Return [X, Y] of the center of cell containing provided text 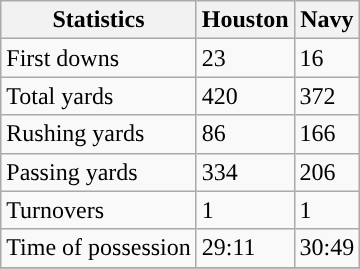
Rushing yards [99, 134]
First downs [99, 58]
206 [327, 172]
Time of possession [99, 248]
420 [245, 96]
Total yards [99, 96]
30:49 [327, 248]
Passing yards [99, 172]
Navy [327, 20]
Turnovers [99, 210]
29:11 [245, 248]
16 [327, 58]
Houston [245, 20]
166 [327, 134]
334 [245, 172]
372 [327, 96]
86 [245, 134]
23 [245, 58]
Statistics [99, 20]
